Detect which cell encompasses the target text, then output its (x, y) center coordinate. 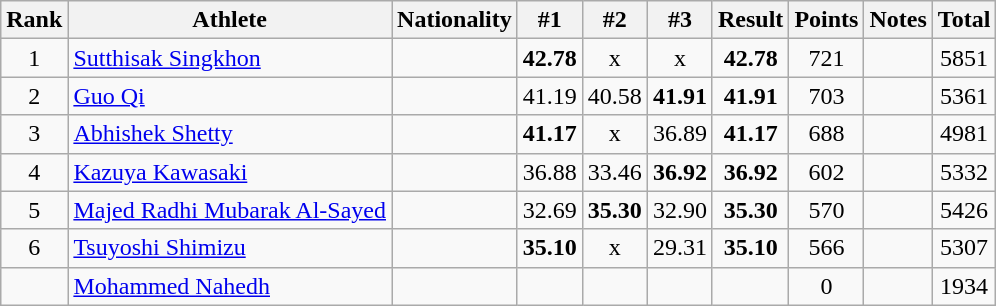
36.89 (680, 134)
41.19 (550, 96)
1 (34, 58)
1934 (964, 286)
5 (34, 210)
703 (826, 96)
36.88 (550, 172)
4 (34, 172)
Tsuyoshi Shimizu (230, 248)
5851 (964, 58)
688 (826, 134)
Mohammed Nahedh (230, 286)
0 (826, 286)
Points (826, 20)
566 (826, 248)
#2 (614, 20)
Notes (898, 20)
2 (34, 96)
721 (826, 58)
Majed Radhi Mubarak Al-Sayed (230, 210)
Sutthisak Singkhon (230, 58)
5307 (964, 248)
570 (826, 210)
#1 (550, 20)
32.90 (680, 210)
Result (750, 20)
Abhishek Shetty (230, 134)
Kazuya Kawasaki (230, 172)
5426 (964, 210)
4981 (964, 134)
32.69 (550, 210)
Athlete (230, 20)
Nationality (455, 20)
#3 (680, 20)
602 (826, 172)
5332 (964, 172)
29.31 (680, 248)
6 (34, 248)
Guo Qi (230, 96)
33.46 (614, 172)
40.58 (614, 96)
5361 (964, 96)
3 (34, 134)
Rank (34, 20)
Total (964, 20)
